Capture the cell that displays the provided text and extract its (x, y) central coordinate. 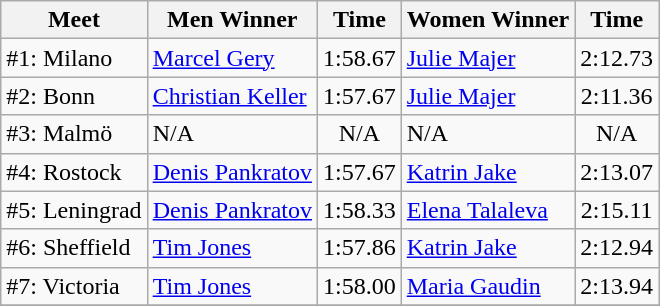
Marcel Gery (232, 58)
Christian Keller (232, 96)
Women Winner (488, 20)
#4: Rostock (74, 172)
2:11.36 (617, 96)
1:58.67 (359, 58)
Maria Gaudin (488, 286)
#5: Leningrad (74, 210)
Elena Talaleva (488, 210)
2:15.11 (617, 210)
#2: Bonn (74, 96)
2:12.94 (617, 248)
#6: Sheffield (74, 248)
#1: Milano (74, 58)
#7: Victoria (74, 286)
1:58.00 (359, 286)
#3: Malmö (74, 134)
2:13.07 (617, 172)
Men Winner (232, 20)
2:13.94 (617, 286)
1:58.33 (359, 210)
1:57.86 (359, 248)
2:12.73 (617, 58)
Meet (74, 20)
